Return (X, Y) of the center of cell containing provided text 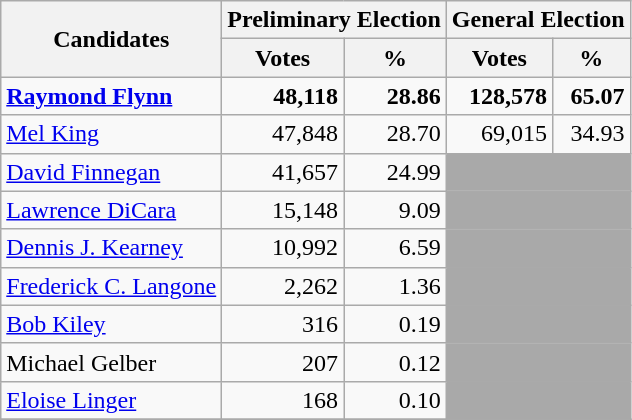
6.59 (396, 248)
General Election (538, 20)
Mel King (112, 134)
Dennis J. Kearney (112, 248)
47,848 (283, 134)
316 (283, 324)
28.70 (396, 134)
Michael Gelber (112, 362)
15,148 (283, 210)
9.09 (396, 210)
34.93 (591, 134)
41,657 (283, 172)
168 (283, 400)
Preliminary Election (334, 20)
Eloise Linger (112, 400)
24.99 (396, 172)
2,262 (283, 286)
10,992 (283, 248)
Bob Kiley (112, 324)
128,578 (499, 96)
0.19 (396, 324)
Frederick C. Langone (112, 286)
28.86 (396, 96)
207 (283, 362)
Candidates (112, 39)
69,015 (499, 134)
1.36 (396, 286)
0.12 (396, 362)
Lawrence DiCara (112, 210)
David Finnegan (112, 172)
48,118 (283, 96)
Raymond Flynn (112, 96)
0.10 (396, 400)
65.07 (591, 96)
